Determine the [x, y] coordinate at the center of the cell enclosing the given text.  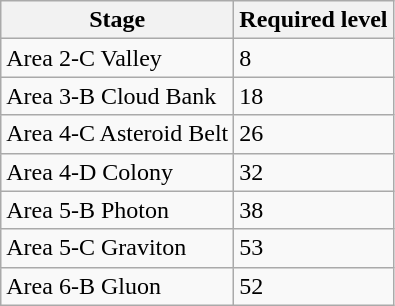
Area 4-D Colony [118, 172]
26 [314, 134]
18 [314, 96]
53 [314, 248]
Stage [118, 20]
Area 3-B Cloud Bank [118, 96]
Area 5-C Graviton [118, 248]
Required level [314, 20]
52 [314, 286]
Area 4-C Asteroid Belt [118, 134]
32 [314, 172]
38 [314, 210]
Area 5-B Photon [118, 210]
8 [314, 58]
Area 2-C Valley [118, 58]
Area 6-B Gluon [118, 286]
